Locate the cell with the specified text and output its (x, y) center coordinate. 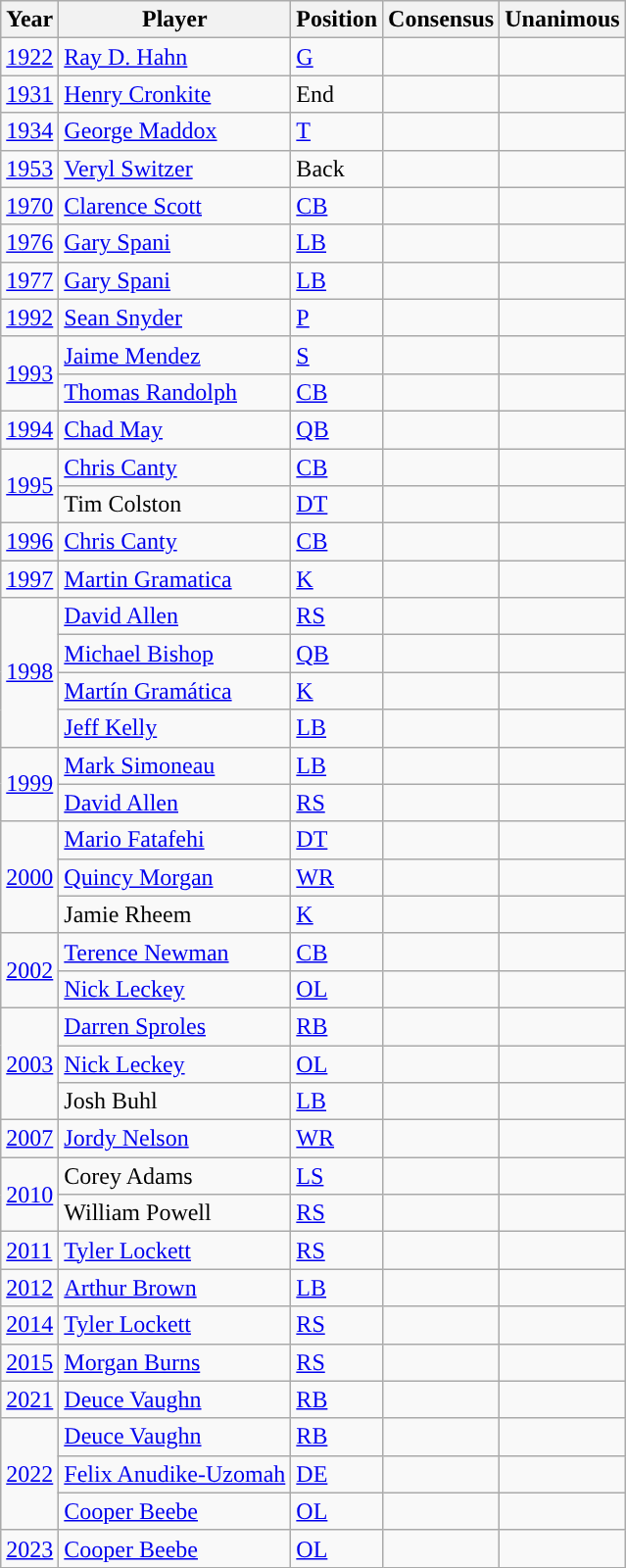
Player (174, 20)
Michael Bishop (174, 654)
Martin Gramatica (174, 579)
1998 (29, 672)
P (337, 318)
1996 (29, 542)
Ray D. Hahn (174, 57)
DE (337, 1474)
1997 (29, 579)
Clarence Scott (174, 206)
Mario Fatafehi (174, 840)
1992 (29, 318)
Henry Cronkite (174, 94)
2012 (29, 1288)
1994 (29, 429)
Mark Simoneau (174, 765)
Jordy Nelson (174, 1139)
G (337, 57)
Jeff Kelly (174, 728)
1922 (29, 57)
2015 (29, 1362)
1934 (29, 131)
1931 (29, 94)
Arthur Brown (174, 1288)
1970 (29, 206)
2003 (29, 1063)
Josh Buhl (174, 1102)
2014 (29, 1325)
2011 (29, 1250)
Morgan Burns (174, 1362)
Jamie Rheem (174, 914)
William Powell (174, 1213)
Veryl Switzer (174, 169)
Tim Colston (174, 505)
Sean Snyder (174, 318)
1953 (29, 169)
2007 (29, 1139)
Corey Adams (174, 1176)
2021 (29, 1399)
1993 (29, 373)
2002 (29, 970)
Martín Gramática (174, 691)
S (337, 355)
LS (337, 1176)
Thomas Randolph (174, 392)
2010 (29, 1195)
End (337, 94)
Terence Newman (174, 952)
2023 (29, 1548)
1995 (29, 486)
Chad May (174, 429)
Year (29, 20)
Quincy Morgan (174, 877)
Position (337, 20)
1999 (29, 784)
Back (337, 169)
Jaime Mendez (174, 355)
Unanimous (562, 20)
George Maddox (174, 131)
1976 (29, 243)
2000 (29, 877)
1977 (29, 280)
Felix Anudike-Uzomah (174, 1474)
2022 (29, 1474)
Darren Sproles (174, 1026)
T (337, 131)
Consensus (441, 20)
